Search for the cell housing the specified text and yield its (x, y) center coordinate. 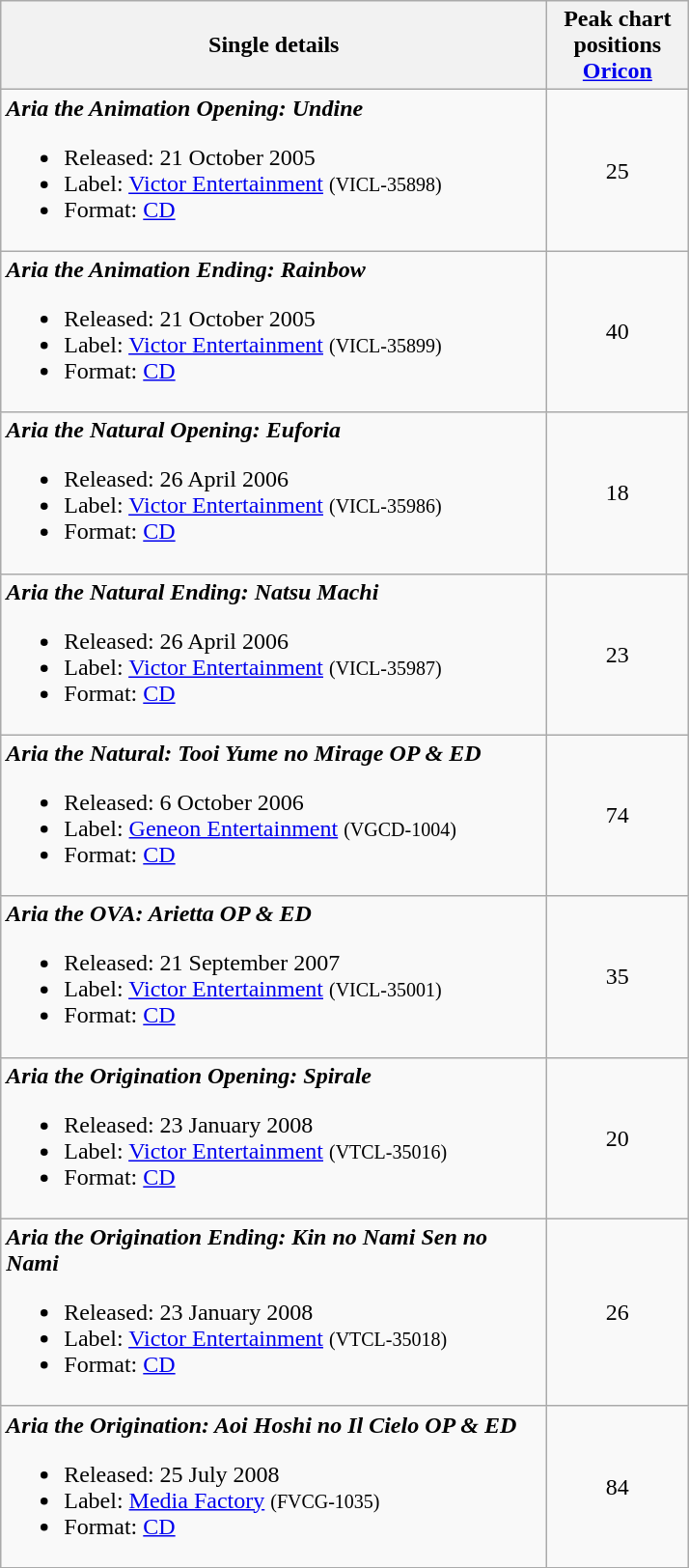
40 (618, 332)
84 (618, 1487)
Aria the Origination Ending: Kin no Nami Sen no NamiReleased: 23 January 2008Label: Victor Entertainment (VTCL-35018)Format: CD (274, 1312)
25 (618, 170)
74 (618, 815)
Aria the Natural Ending: Natsu MachiReleased: 26 April 2006Label: Victor Entertainment (VICL-35987)Format: CD (274, 655)
18 (618, 492)
35 (618, 977)
26 (618, 1312)
Aria the Animation Ending: RainbowReleased: 21 October 2005Label: Victor Entertainment (VICL-35899)Format: CD (274, 332)
Aria the OVA: Arietta OP & EDReleased: 21 September 2007Label: Victor Entertainment (VICL-35001)Format: CD (274, 977)
Aria the Origination: Aoi Hoshi no Il Cielo OP & EDReleased: 25 July 2008Label: Media Factory (FVCG-1035)Format: CD (274, 1487)
23 (618, 655)
Peak chart positions Oricon (618, 45)
Aria the Natural: Tooi Yume no Mirage OP & EDReleased: 6 October 2006Label: Geneon Entertainment (VGCD-1004)Format: CD (274, 815)
Aria the Animation Opening: UndineReleased: 21 October 2005Label: Victor Entertainment (VICL-35898)Format: CD (274, 170)
Aria the Natural Opening: EuforiaReleased: 26 April 2006Label: Victor Entertainment (VICL-35986)Format: CD (274, 492)
20 (618, 1137)
Single details (274, 45)
Aria the Origination Opening: SpiraleReleased: 23 January 2008Label: Victor Entertainment (VTCL-35016)Format: CD (274, 1137)
